Detect which cell encompasses the target text, then output its (x, y) center coordinate. 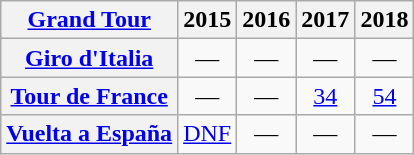
2017 (326, 20)
34 (326, 96)
Vuelta a España (90, 134)
2018 (384, 20)
2016 (266, 20)
Grand Tour (90, 20)
2015 (208, 20)
Giro d'Italia (90, 58)
DNF (208, 134)
Tour de France (90, 96)
54 (384, 96)
